Locate the cell with the specified text and output its [x, y] center coordinate. 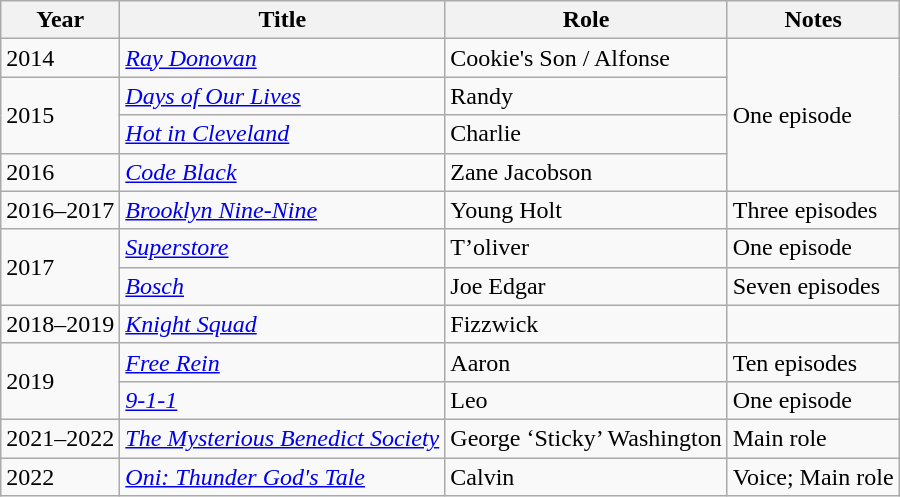
Calvin [586, 477]
Superstore [282, 248]
Zane Jacobson [586, 172]
The Mysterious Benedict Society [282, 438]
Code Black [282, 172]
T’oliver [586, 248]
2017 [60, 267]
2018–2019 [60, 324]
Free Rein [282, 362]
Main role [813, 438]
Randy [586, 96]
Hot in Cleveland [282, 134]
Young Holt [586, 210]
2022 [60, 477]
Seven episodes [813, 286]
Three episodes [813, 210]
2016 [60, 172]
Bosch [282, 286]
2016–2017 [60, 210]
2014 [60, 58]
Charlie [586, 134]
Joe Edgar [586, 286]
9-1-1 [282, 400]
Title [282, 20]
Ray Donovan [282, 58]
George ‘Sticky’ Washington [586, 438]
2019 [60, 381]
2021–2022 [60, 438]
2015 [60, 115]
Fizzwick [586, 324]
Knight Squad [282, 324]
Voice; Main role [813, 477]
Brooklyn Nine-Nine [282, 210]
Ten episodes [813, 362]
Days of Our Lives [282, 96]
Year [60, 20]
Oni: Thunder God's Tale [282, 477]
Aaron [586, 362]
Notes [813, 20]
Role [586, 20]
Leo [586, 400]
Cookie's Son / Alfonse [586, 58]
